Return the [X, Y] coordinate for the center point of the cell that contains the specified text.  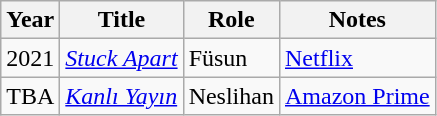
Neslihan [231, 96]
Netflix [357, 58]
Stuck Apart [122, 58]
Notes [357, 20]
Füsun [231, 58]
Amazon Prime [357, 96]
Title [122, 20]
Role [231, 20]
TBA [30, 96]
2021 [30, 58]
Year [30, 20]
Kanlı Yayın [122, 96]
